Return the (x, y) coordinate for the center point of the cell that contains the specified text.  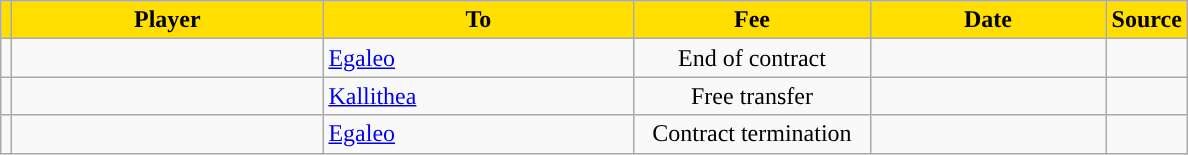
Free transfer (752, 96)
Source (1146, 20)
End of contract (752, 58)
Player (168, 20)
Kallithea (478, 96)
Date (988, 20)
To (478, 20)
Contract termination (752, 134)
Fee (752, 20)
